Determine the (X, Y) coordinate at the center of the cell enclosing the given text.  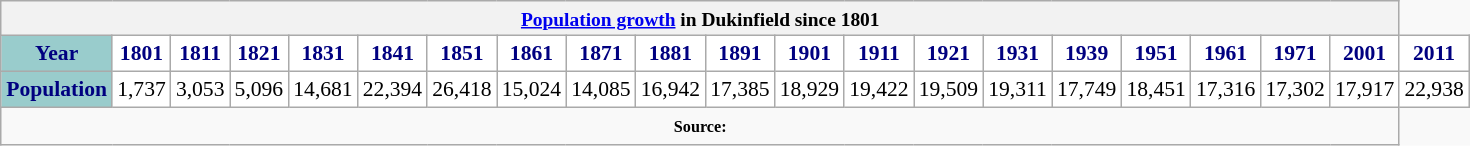
22,394 (392, 90)
Population growth in Dukinfield since 1801 (700, 18)
Year (56, 54)
17,316 (1226, 90)
1939 (1086, 54)
1801 (142, 54)
Source: (700, 126)
14,085 (600, 90)
17,749 (1086, 90)
1911 (878, 54)
14,681 (322, 90)
17,302 (1294, 90)
1851 (462, 54)
17,917 (1364, 90)
1901 (810, 54)
1861 (532, 54)
1,737 (142, 90)
3,053 (200, 90)
Population (56, 90)
2011 (1434, 54)
2001 (1364, 54)
1811 (200, 54)
15,024 (532, 90)
5,096 (260, 90)
1891 (740, 54)
16,942 (670, 90)
19,422 (878, 90)
1821 (260, 54)
26,418 (462, 90)
17,385 (740, 90)
18,929 (810, 90)
1921 (948, 54)
22,938 (1434, 90)
1831 (322, 54)
1951 (1156, 54)
1881 (670, 54)
1931 (1018, 54)
1871 (600, 54)
19,311 (1018, 90)
1961 (1226, 54)
19,509 (948, 90)
18,451 (1156, 90)
1971 (1294, 54)
1841 (392, 54)
